Return the (X, Y) coordinate for the center point of the cell that contains the specified text.  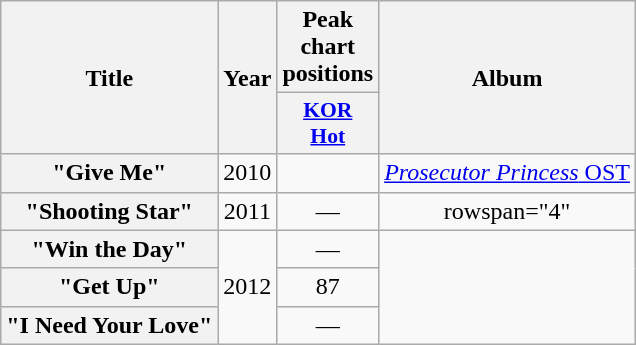
Title (110, 78)
"Get Up" (110, 287)
Prosecutor Princess OST (508, 173)
Peak chart positions (328, 47)
"Shooting Star" (110, 211)
2010 (248, 173)
rowspan="4" (508, 211)
"Give Me" (110, 173)
"I Need Your Love" (110, 325)
2011 (248, 211)
Album (508, 78)
Year (248, 78)
KORHot (328, 124)
"Win the Day" (110, 249)
87 (328, 287)
2012 (248, 287)
